Extract the (x, y) coordinate from the center of the cell holding the provided text.  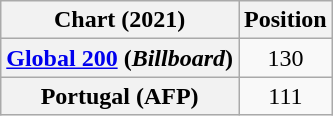
Portugal (AFP) (120, 96)
Chart (2021) (120, 20)
Global 200 (Billboard) (120, 58)
111 (285, 96)
Position (285, 20)
130 (285, 58)
